Output the [x, y] coordinate of the center of the cell containing the given text.  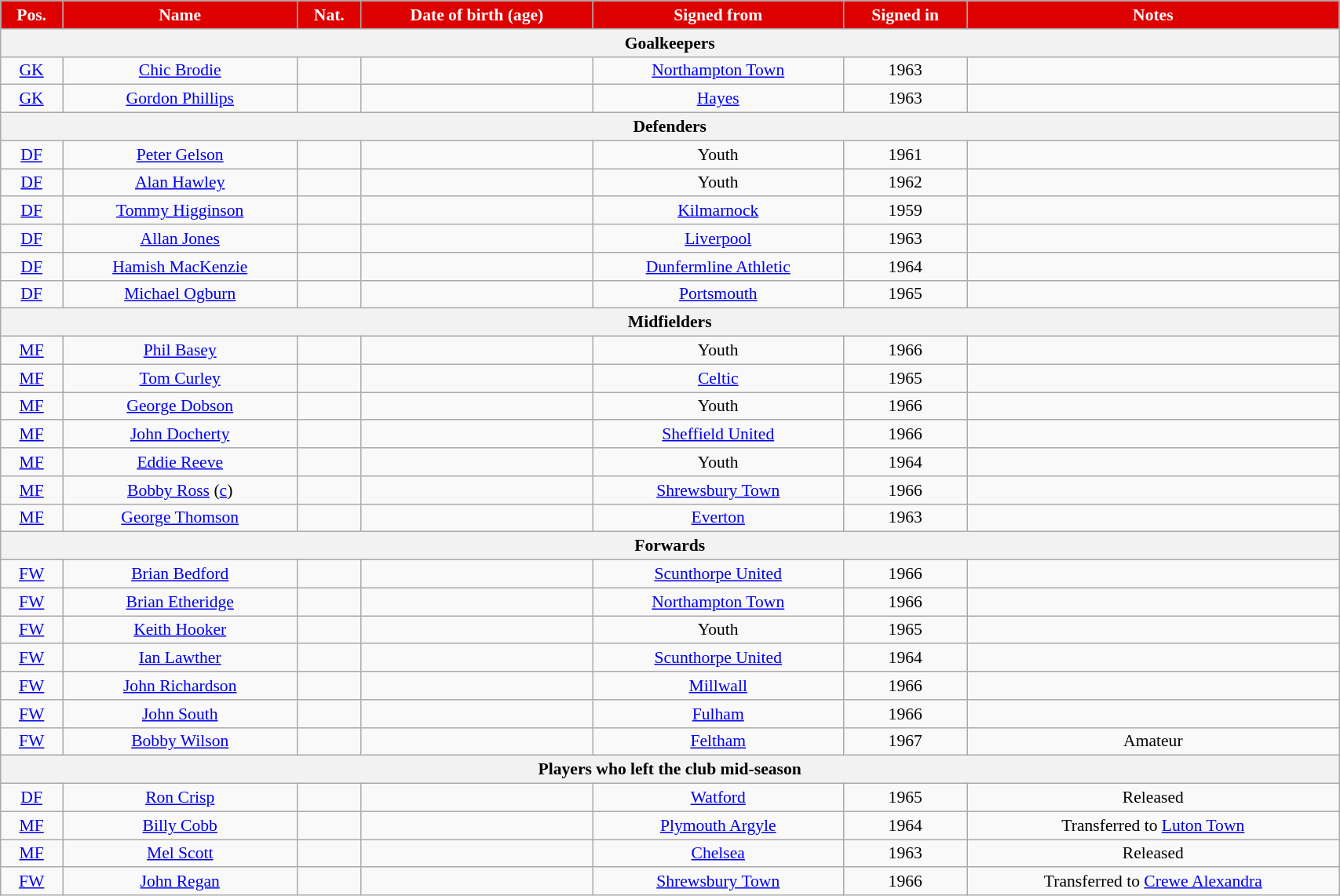
Nat. [330, 15]
Notes [1153, 15]
Fulham [717, 714]
Amateur [1153, 741]
George Dobson [181, 406]
Goalkeepers [670, 43]
John Regan [181, 882]
Signed in [905, 15]
Bobby Ross (c) [181, 490]
Chelsea [717, 854]
Brian Etheridge [181, 602]
John Docherty [181, 435]
Millwall [717, 686]
Forwards [670, 546]
Plymouth Argyle [717, 825]
Chic Brodie [181, 71]
1961 [905, 155]
Eddie Reeve [181, 462]
Michael Ogburn [181, 294]
Everton [717, 518]
Mel Scott [181, 854]
Dunfermline Athletic [717, 267]
Peter Gelson [181, 155]
Midfielders [670, 322]
Feltham [717, 741]
Watford [717, 798]
Alan Hawley [181, 183]
Ron Crisp [181, 798]
Brian Bedford [181, 574]
Transferred to Luton Town [1153, 825]
1967 [905, 741]
Allan Jones [181, 239]
Defenders [670, 127]
1962 [905, 183]
Pos. [31, 15]
Bobby Wilson [181, 741]
John Richardson [181, 686]
Kilmarnock [717, 211]
John South [181, 714]
Sheffield United [717, 435]
Signed from [717, 15]
Tommy Higginson [181, 211]
Phil Basey [181, 351]
Liverpool [717, 239]
Name [181, 15]
Players who left the club mid-season [670, 770]
Ian Lawther [181, 658]
Transferred to Crewe Alexandra [1153, 882]
George Thomson [181, 518]
Hayes [717, 99]
Billy Cobb [181, 825]
Portsmouth [717, 294]
Date of birth (age) [477, 15]
Keith Hooker [181, 630]
Tom Curley [181, 378]
Hamish MacKenzie [181, 267]
Celtic [717, 378]
1959 [905, 211]
Gordon Phillips [181, 99]
